Determine the (X, Y) coordinate at the center of the cell enclosing the given text.  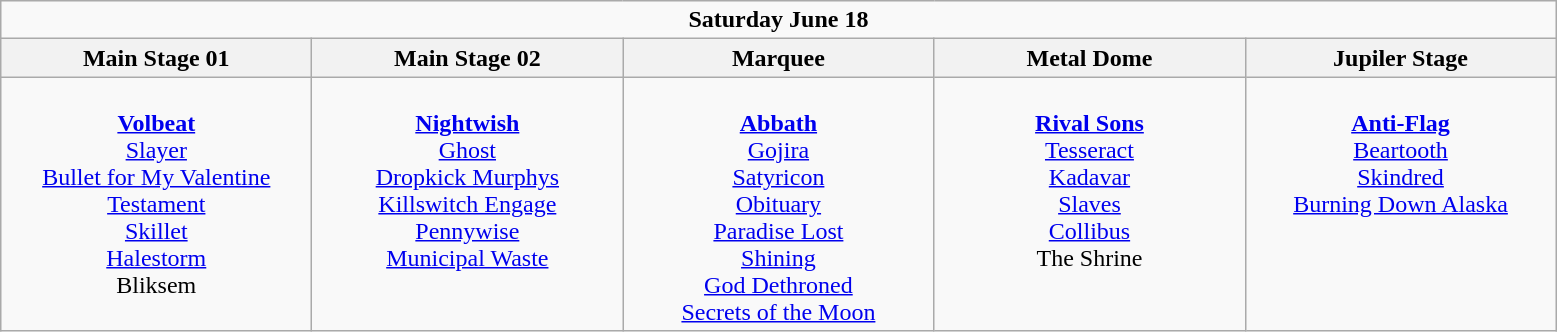
Volbeat Slayer Bullet for My Valentine Testament Skillet Halestorm Bliksem (156, 204)
Marquee (778, 58)
Main Stage 01 (156, 58)
Rival Sons Tesseract Kadavar Slaves Collibus The Shrine (1090, 204)
Metal Dome (1090, 58)
Jupiler Stage (1400, 58)
Abbath Gojira Satyricon Obituary Paradise Lost Shining God Dethroned Secrets of the Moon (778, 204)
Saturday June 18 (778, 20)
Anti-Flag Beartooth Skindred Burning Down Alaska (1400, 204)
Nightwish Ghost Dropkick Murphys Killswitch Engage Pennywise Municipal Waste (468, 204)
Main Stage 02 (468, 58)
